Return the (x, y) coordinate for the center point of the cell that contains the specified text.  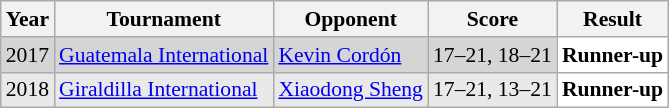
Result (612, 19)
17–21, 18–21 (492, 55)
Kevin Cordón (350, 55)
Opponent (350, 19)
Giraldilla International (164, 90)
Tournament (164, 19)
2018 (28, 90)
Guatemala International (164, 55)
Xiaodong Sheng (350, 90)
17–21, 13–21 (492, 90)
Year (28, 19)
2017 (28, 55)
Score (492, 19)
